Search for the cell housing the specified text and yield its (X, Y) center coordinate. 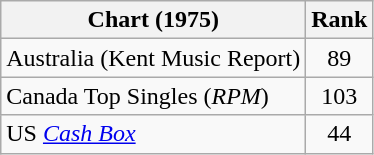
103 (340, 96)
44 (340, 134)
Rank (340, 20)
US Cash Box (154, 134)
Canada Top Singles (RPM) (154, 96)
89 (340, 58)
Chart (1975) (154, 20)
Australia (Kent Music Report) (154, 58)
